Capture the cell that displays the provided text and extract its [x, y] central coordinate. 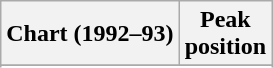
Chart (1992–93) [90, 34]
Peakposition [225, 34]
